Locate the cell with the specified text and output its [x, y] center coordinate. 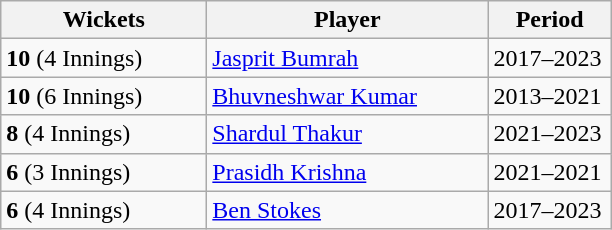
2021–2021 [550, 172]
10 (4 Innings) [104, 58]
Jasprit Bumrah [348, 58]
2021–2023 [550, 134]
8 (4 Innings) [104, 134]
6 (4 Innings) [104, 210]
Period [550, 20]
Player [348, 20]
2013–2021 [550, 96]
6 (3 Innings) [104, 172]
Wickets [104, 20]
Shardul Thakur [348, 134]
10 (6 Innings) [104, 96]
Prasidh Krishna [348, 172]
Bhuvneshwar Kumar [348, 96]
Ben Stokes [348, 210]
